Output the [x, y] coordinate of the center of the cell containing the given text.  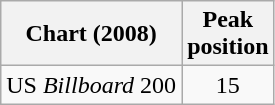
Chart (2008) [92, 34]
US Billboard 200 [92, 85]
Peakposition [228, 34]
15 [228, 85]
